Output the [x, y] coordinate of the center of the cell containing the given text.  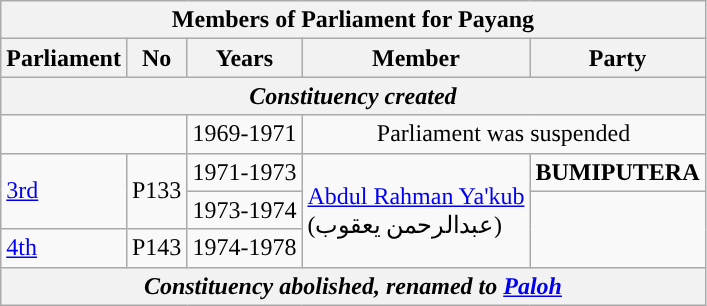
1969-1971 [244, 134]
3rd [64, 191]
Constituency created [353, 96]
Member [416, 58]
Party [618, 58]
Parliament [64, 58]
4th [64, 248]
P133 [156, 191]
1973-1974 [244, 210]
1971-1973 [244, 172]
Years [244, 58]
Abdul Rahman Ya'kub (عبدالرحمن يعقوب‎) [416, 210]
BUMIPUTERA [618, 172]
Members of Parliament for Payang [353, 20]
Parliament was suspended [504, 134]
Constituency abolished, renamed to Paloh [353, 286]
1974-1978 [244, 248]
No [156, 58]
P143 [156, 248]
